Extract the (X, Y) coordinate from the center of the cell holding the provided text.  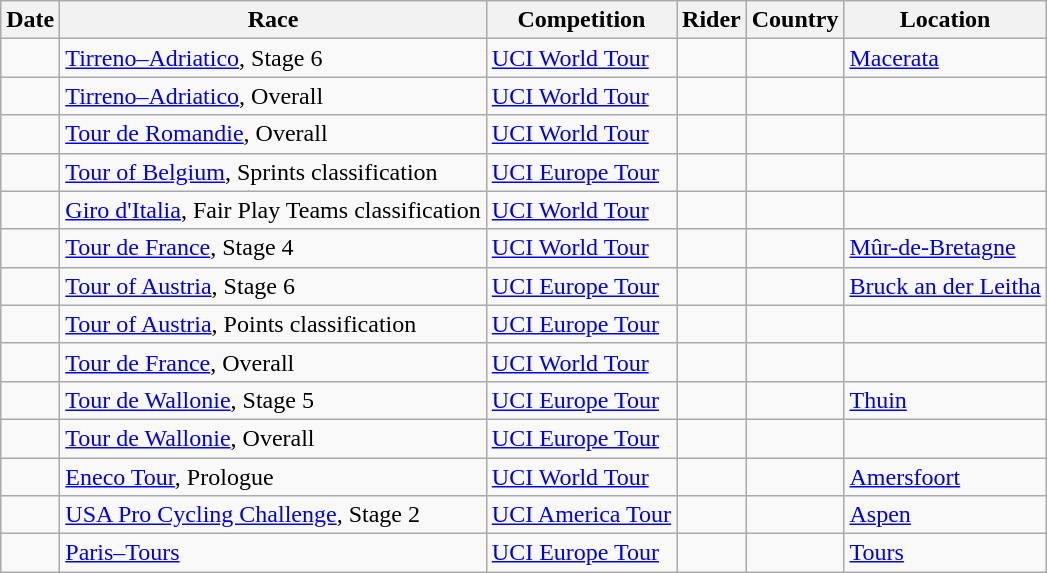
USA Pro Cycling Challenge, Stage 2 (273, 515)
Thuin (945, 400)
Amersfoort (945, 477)
Location (945, 20)
Aspen (945, 515)
Tour de Wallonie, Overall (273, 438)
Rider (712, 20)
Giro d'Italia, Fair Play Teams classification (273, 210)
Mûr-de-Bretagne (945, 248)
Race (273, 20)
Macerata (945, 58)
Tour de France, Overall (273, 362)
Country (795, 20)
Tours (945, 553)
Paris–Tours (273, 553)
Tirreno–Adriatico, Overall (273, 96)
Tour de Romandie, Overall (273, 134)
Bruck an der Leitha (945, 286)
Tour de Wallonie, Stage 5 (273, 400)
Date (30, 20)
Tour of Belgium, Sprints classification (273, 172)
Tirreno–Adriatico, Stage 6 (273, 58)
Tour of Austria, Stage 6 (273, 286)
Tour of Austria, Points classification (273, 324)
Competition (581, 20)
Eneco Tour, Prologue (273, 477)
UCI America Tour (581, 515)
Tour de France, Stage 4 (273, 248)
